Find where the given text appears and provide that cell's center as [X, Y] coordinate. 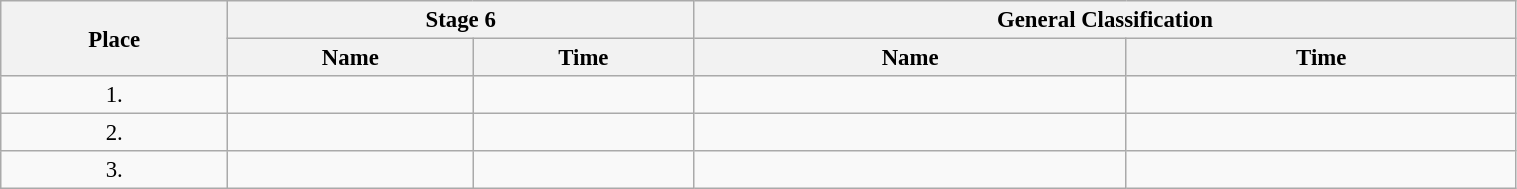
1. [114, 95]
3. [114, 170]
General Classification [1105, 20]
2. [114, 133]
Stage 6 [461, 20]
Place [114, 38]
